Detect which cell encompasses the target text, then output its (x, y) center coordinate. 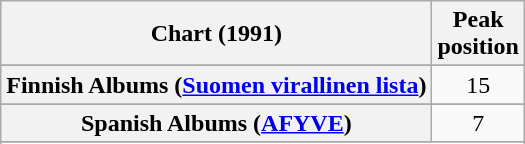
Finnish Albums (Suomen virallinen lista) (216, 85)
7 (478, 123)
Peakposition (478, 34)
15 (478, 85)
Chart (1991) (216, 34)
Spanish Albums (AFYVE) (216, 123)
